Search for the cell housing the specified text and yield its (X, Y) center coordinate. 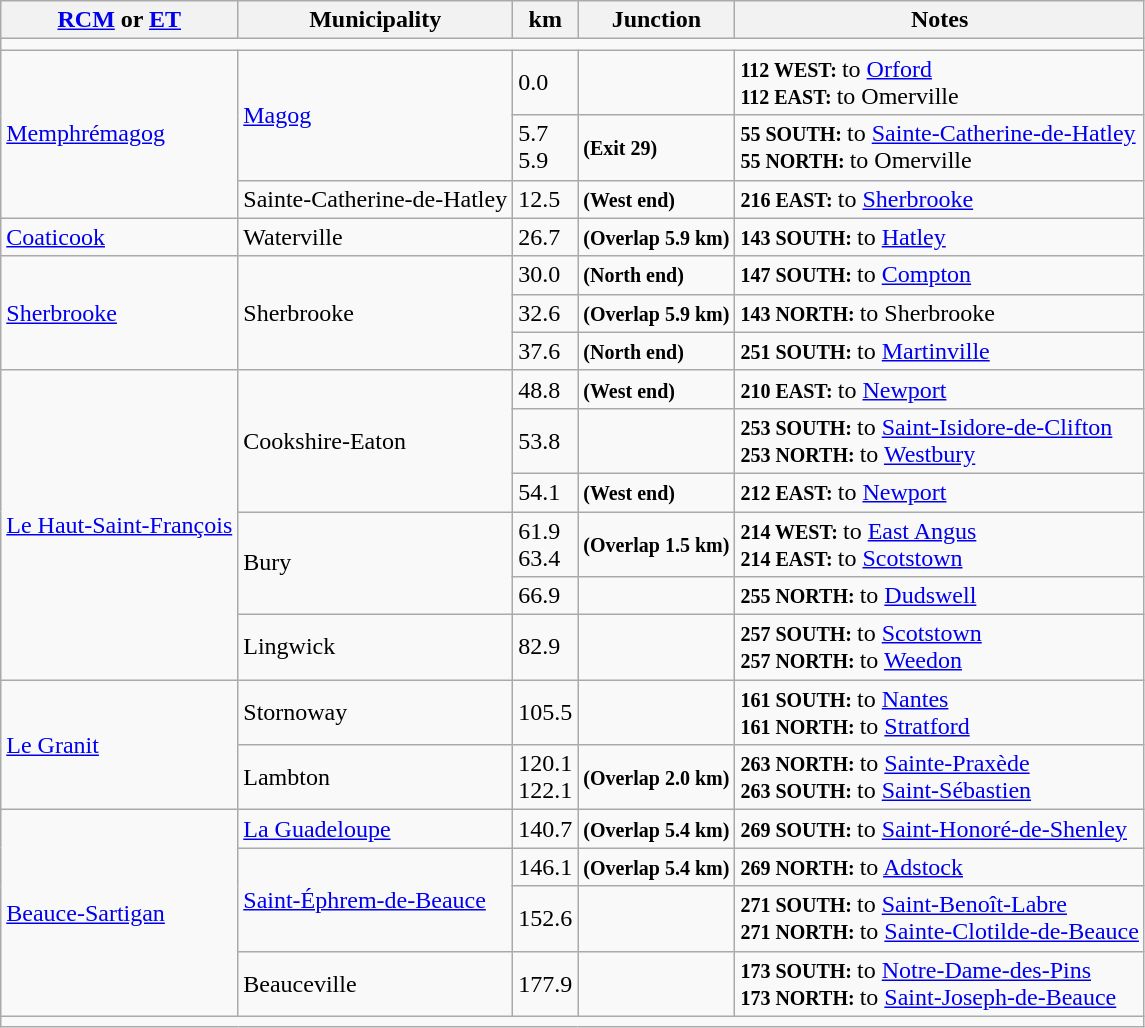
112 WEST: to Orford 112 EAST: to Omerville (940, 82)
La Guadeloupe (376, 829)
173 SOUTH: to Notre-Dame-des-Pins 173 NORTH: to Saint-Joseph-de-Beauce (940, 984)
(Exit 29) (656, 148)
177.9 (546, 984)
269 SOUTH: to Saint-Honoré-de-Shenley (940, 829)
269 NORTH: to Adstock (940, 867)
Saint-Éphrem-de-Beauce (376, 900)
Cookshire-Eaton (376, 440)
RCM or ET (120, 20)
143 SOUTH: to Hatley (940, 237)
257 SOUTH: to Scotstown 257 NORTH: to Weedon (940, 648)
253 SOUTH: to Saint-Isidore-de-Clifton 253 NORTH: to Westbury (940, 440)
30.0 (546, 275)
255 NORTH: to Dudswell (940, 596)
Stornoway (376, 712)
66.9 (546, 596)
12.5 (546, 199)
55 SOUTH: to Sainte-Catherine-de-Hatley 55 NORTH: to Omerville (940, 148)
271 SOUTH: to Saint-Benoît-Labre 271 NORTH: to Sainte-Clotilde-de-Beauce (940, 918)
Memphrémagog (120, 134)
82.9 (546, 648)
0.0 (546, 82)
Bury (376, 564)
216 EAST: to Sherbrooke (940, 199)
212 EAST: to Newport (940, 492)
Beauceville (376, 984)
105.5 (546, 712)
Le Haut-Saint-François (120, 524)
54.1 (546, 492)
37.6 (546, 351)
251 SOUTH: to Martinville (940, 351)
48.8 (546, 389)
61.9 63.4 (546, 544)
26.7 (546, 237)
Junction (656, 20)
Waterville (376, 237)
5.7 5.9 (546, 148)
Magog (376, 115)
Le Granit (120, 745)
210 EAST: to Newport (940, 389)
(Overlap 2.0 km) (656, 778)
Beauce-Sartigan (120, 913)
53.8 (546, 440)
32.6 (546, 313)
140.7 (546, 829)
214 WEST: to East Angus 214 EAST: to Scotstown (940, 544)
km (546, 20)
Notes (940, 20)
Lingwick (376, 648)
152.6 (546, 918)
263 NORTH: to Sainte-Praxède 263 SOUTH: to Saint-Sébastien (940, 778)
Sainte-Catherine-de-Hatley (376, 199)
161 SOUTH: to Nantes 161 NORTH: to Stratford (940, 712)
120.1 122.1 (546, 778)
(Overlap 1.5 km) (656, 544)
147 SOUTH: to Compton (940, 275)
Municipality (376, 20)
Coaticook (120, 237)
Lambton (376, 778)
143 NORTH: to Sherbrooke (940, 313)
146.1 (546, 867)
